Return the (x, y) coordinate for the center point of the cell that contains the specified text.  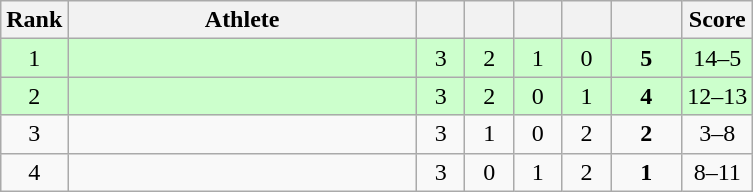
Athlete (242, 20)
Rank (34, 20)
12–13 (718, 96)
Score (718, 20)
5 (646, 58)
8–11 (718, 172)
14–5 (718, 58)
3–8 (718, 134)
